From the cell containing the given text, extract its center point as (x, y) coordinate. 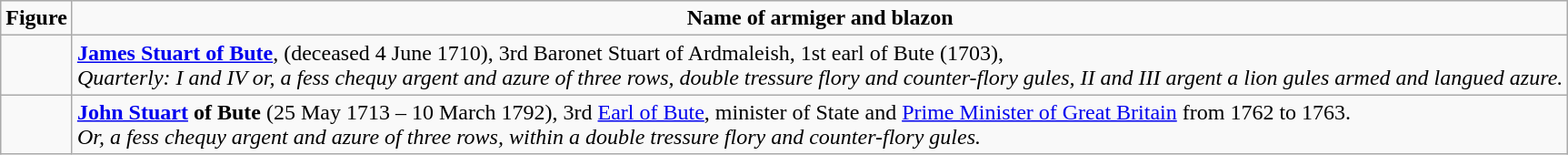
Figure (36, 18)
Name of armiger and blazon (820, 18)
